Return (x, y) of the center of cell containing provided text 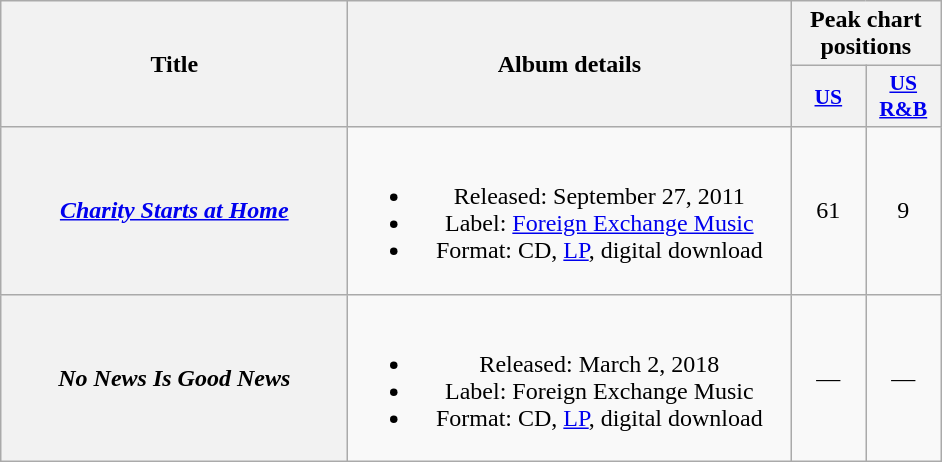
9 (904, 210)
No News Is Good News (174, 378)
61 (828, 210)
Album details (570, 64)
Title (174, 64)
Peak chart positions (866, 34)
Released: March 2, 2018Label: Foreign Exchange MusicFormat: CD, LP, digital download (570, 378)
Released: September 27, 2011Label: Foreign Exchange MusicFormat: CD, LP, digital download (570, 210)
Charity Starts at Home (174, 210)
US (828, 96)
USR&B (904, 96)
